Capture the cell that displays the provided text and extract its [X, Y] central coordinate. 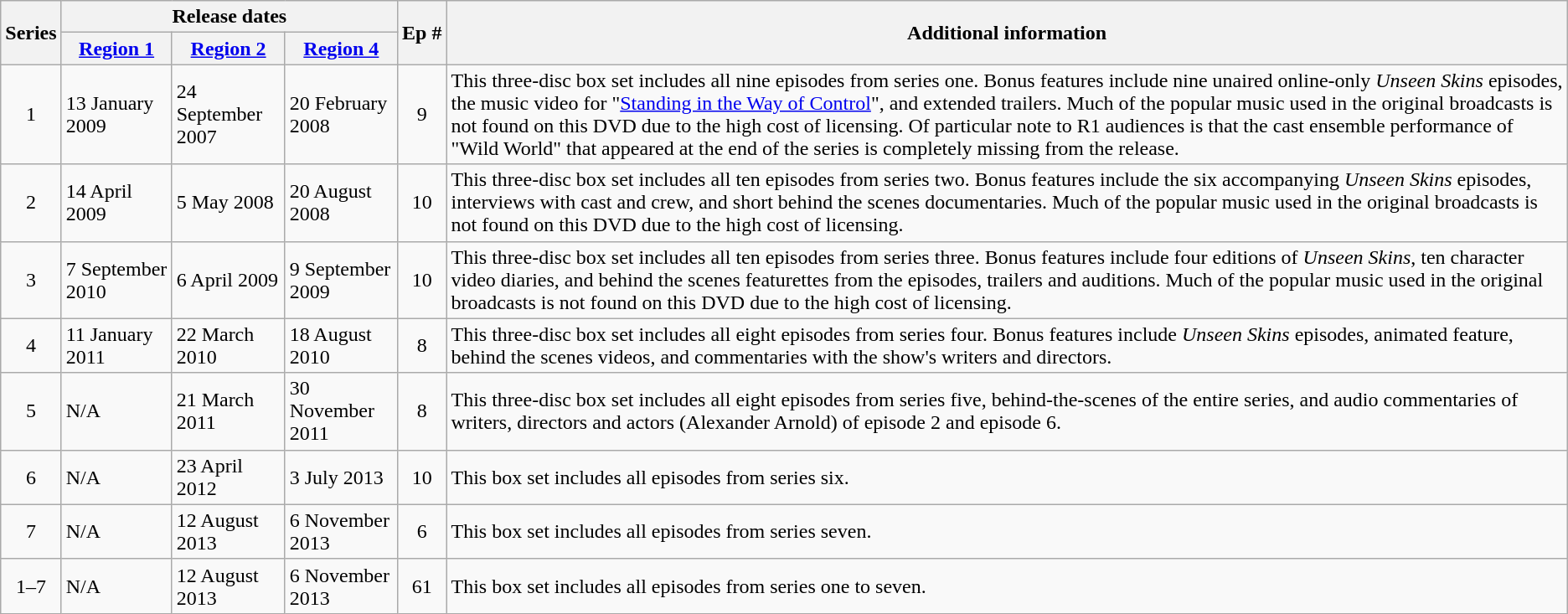
1 [31, 114]
14 April 2009 [116, 203]
20 February 2008 [341, 114]
6 April 2009 [228, 280]
4 [31, 345]
5 [31, 411]
2 [31, 203]
Additional information [1007, 33]
22 March 2010 [228, 345]
Region 4 [341, 49]
9 September 2009 [341, 280]
Ep # [422, 33]
Region 2 [228, 49]
13 January 2009 [116, 114]
7 [31, 531]
This box set includes all episodes from series six. [1007, 477]
24 September 2007 [228, 114]
23 April 2012 [228, 477]
18 August 2010 [341, 345]
7 September 2010 [116, 280]
3 [31, 280]
21 March 2011 [228, 411]
61 [422, 586]
30 November 2011 [341, 411]
1–7 [31, 586]
20 August 2008 [341, 203]
This box set includes all episodes from series one to seven. [1007, 586]
5 May 2008 [228, 203]
Region 1 [116, 49]
This box set includes all episodes from series seven. [1007, 531]
Release dates [230, 17]
Series [31, 33]
9 [422, 114]
11 January 2011 [116, 345]
3 July 2013 [341, 477]
